Search for the cell housing the specified text and yield its [x, y] center coordinate. 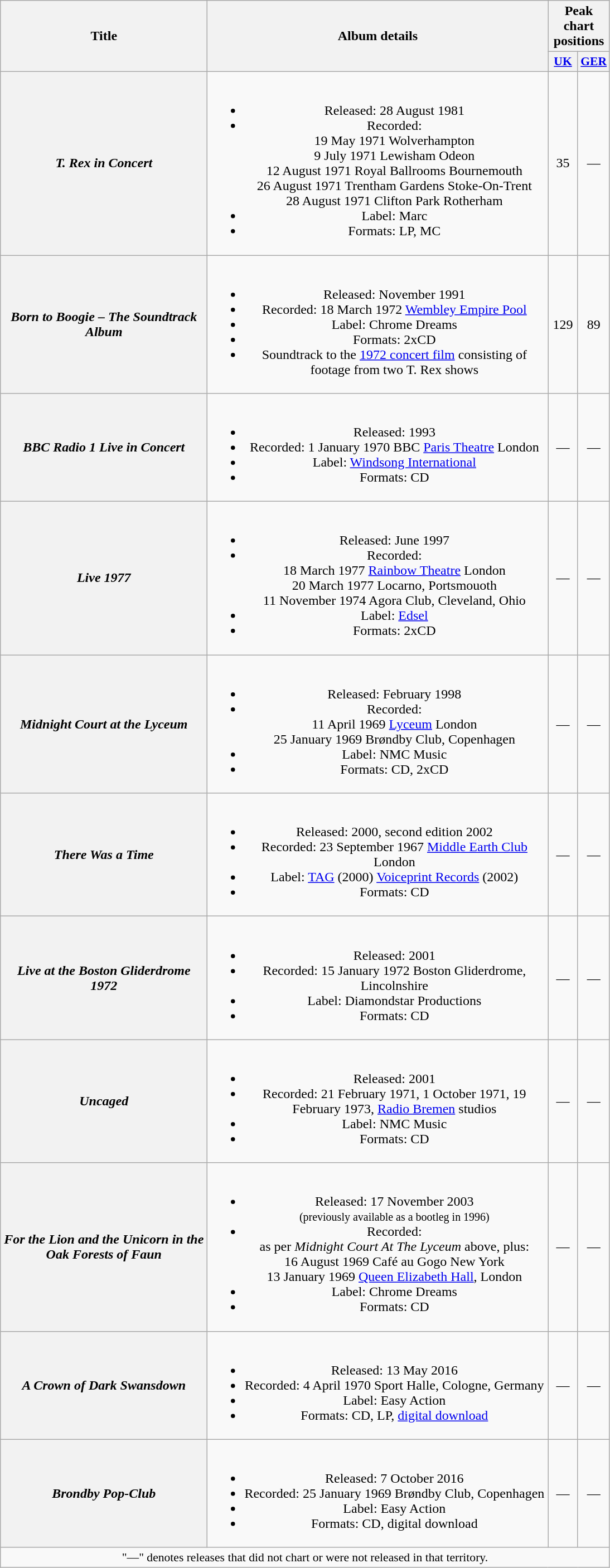
"—" denotes releases that did not chart or were not released in that territory. [305, 1557]
129 [563, 324]
Born to Boogie – The Soundtrack Album [104, 324]
There Was a Time [104, 855]
Live 1977 [104, 579]
35 [563, 163]
Released: 7 October 2016Recorded: 25 January 1969 Brøndby Club, CopenhagenLabel: Easy ActionFormats: CD, digital download [378, 1493]
BBC Radio 1 Live in Concert [104, 448]
Released: 1993Recorded: 1 January 1970 BBC Paris Theatre LondonLabel: Windsong InternationalFormats: CD [378, 448]
Released: 2001Recorded: 15 January 1972 Boston Gliderdrome, LincolnshireLabel: Diamondstar ProductionsFormats: CD [378, 978]
Released: 13 May 2016Recorded: 4 April 1970 Sport Halle, Cologne, GermanyLabel: Easy ActionFormats: CD, LP, digital download [378, 1385]
UK [563, 62]
Released: February 1998Recorded:11 April 1969 Lyceum London 25 January 1969 Brøndby Club, CopenhagenLabel: NMC MusicFormats: CD, 2xCD [378, 724]
Released: 2001Recorded: 21 February 1971, 1 October 1971, 19 February 1973, Radio Bremen studiosLabel: NMC MusicFormats: CD [378, 1101]
89 [593, 324]
For the Lion and the Unicorn in the Oak Forests of Faun [104, 1247]
Midnight Court at the Lyceum [104, 724]
Released: 2000, second edition 2002Recorded: 23 September 1967 Middle Earth Club LondonLabel: TAG (2000) Voiceprint Records (2002)Formats: CD [378, 855]
Title [104, 36]
A Crown of Dark Swansdown [104, 1385]
Live at the Boston Gliderdrome 1972 [104, 978]
Brondby Pop-Club [104, 1493]
T. Rex in Concert [104, 163]
Uncaged [104, 1101]
Peak chart positions [579, 26]
Album details [378, 36]
GER [593, 62]
